For the text-containing cell, return its midpoint in [x, y] coordinate format. 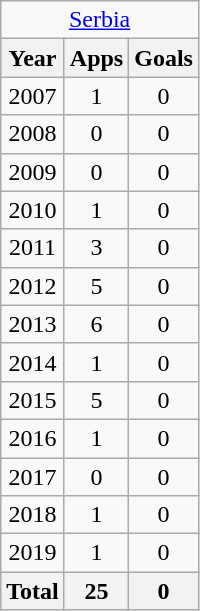
3 [96, 248]
6 [96, 324]
2013 [33, 324]
25 [96, 591]
Total [33, 591]
2010 [33, 210]
2019 [33, 553]
2011 [33, 248]
2008 [33, 134]
2018 [33, 515]
2015 [33, 400]
2014 [33, 362]
2012 [33, 286]
2009 [33, 172]
2017 [33, 477]
Year [33, 58]
2007 [33, 96]
Apps [96, 58]
Serbia [100, 20]
Goals [164, 58]
2016 [33, 438]
